Pinpoint the cell where the given text exists, returning its [X, Y] midpoint coordinate. 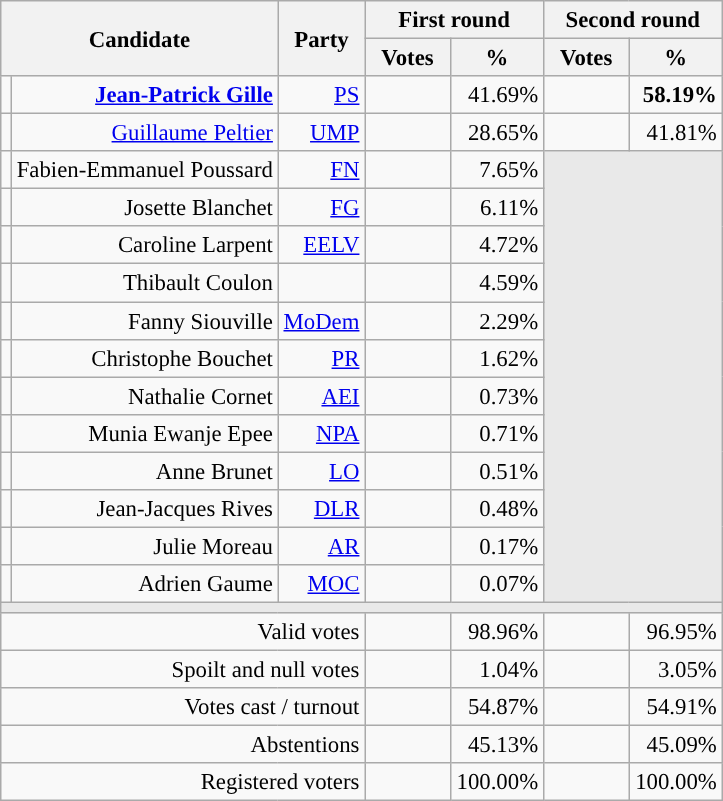
54.87% [496, 707]
First round [454, 20]
Fanny Siouville [144, 321]
AEI [322, 396]
28.65% [496, 133]
Party [322, 38]
Guillaume Peltier [144, 133]
Registered voters [183, 782]
Second round [632, 20]
Julie Moreau [144, 546]
Caroline Larpent [144, 245]
Nathalie Cornet [144, 396]
Spoilt and null votes [183, 670]
7.65% [496, 170]
PR [322, 358]
DLR [322, 509]
MOC [322, 584]
MoDem [322, 321]
41.81% [676, 133]
Jean-Patrick Gille [144, 95]
0.48% [496, 509]
Jean-Jacques Rives [144, 509]
UMP [322, 133]
1.04% [496, 670]
AR [322, 546]
Votes cast / turnout [183, 707]
Abstentions [183, 745]
1.62% [496, 358]
0.07% [496, 584]
41.69% [496, 95]
Josette Blanchet [144, 208]
2.29% [496, 321]
4.72% [496, 245]
58.19% [676, 95]
0.71% [496, 433]
NPA [322, 433]
LO [322, 471]
54.91% [676, 707]
0.17% [496, 546]
96.95% [676, 632]
Adrien Gaume [144, 584]
Anne Brunet [144, 471]
Thibault Coulon [144, 283]
6.11% [496, 208]
98.96% [496, 632]
EELV [322, 245]
Christophe Bouchet [144, 358]
3.05% [676, 670]
PS [322, 95]
Candidate [140, 38]
0.73% [496, 396]
Fabien-Emmanuel Poussard [144, 170]
45.09% [676, 745]
Valid votes [183, 632]
0.51% [496, 471]
4.59% [496, 283]
Munia Ewanje Epee [144, 433]
FN [322, 170]
45.13% [496, 745]
FG [322, 208]
